Find where the given text appears and provide that cell's center as [x, y] coordinate. 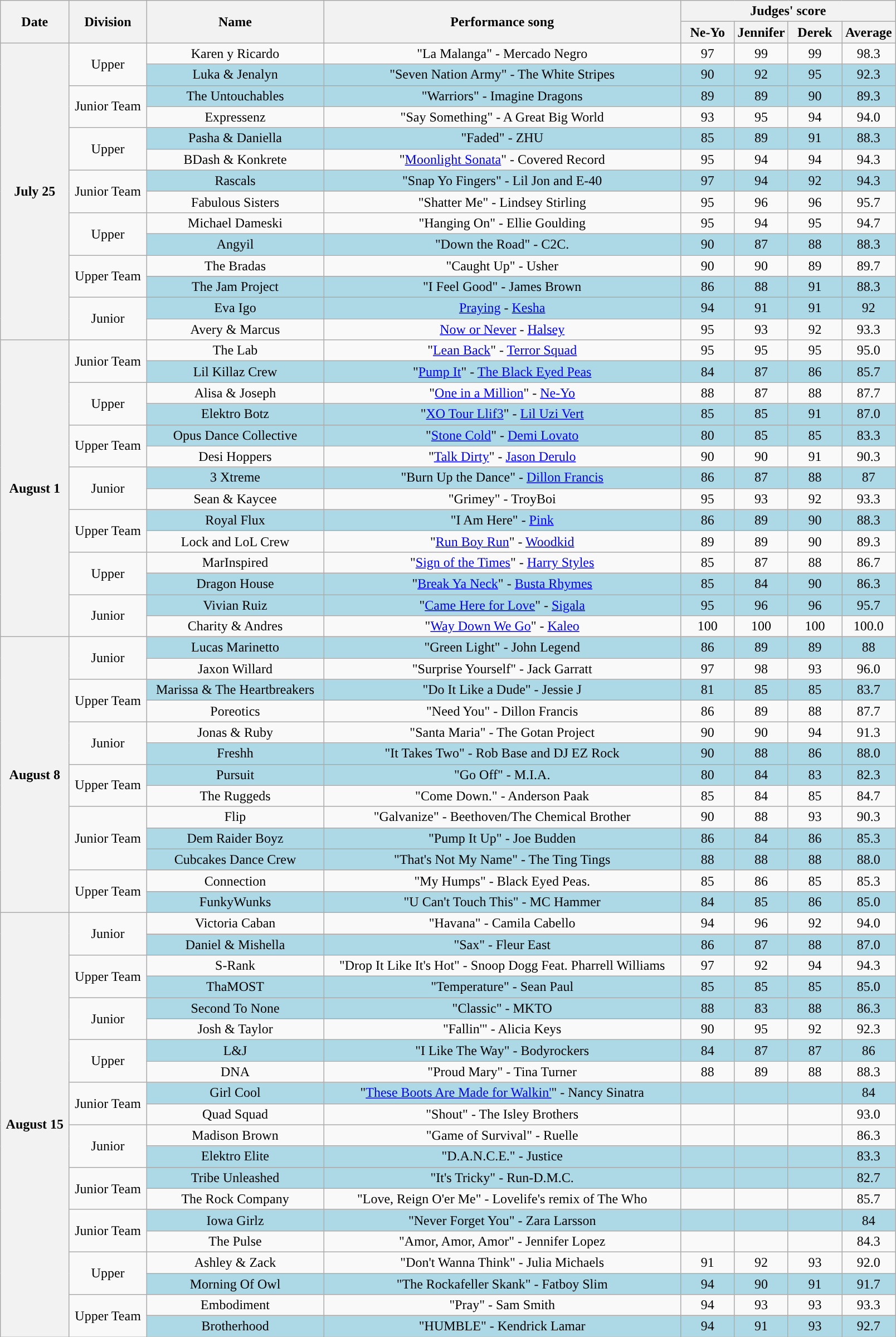
"Amor, Amor, Amor" - Jennifer Lopez [503, 1241]
Ne-Yo [708, 32]
"Say Something" - A Great Big World [503, 117]
Dem Raider Boyz [235, 838]
"Moonlight Sonata" - Covered Record [503, 159]
"My Humps" - Black Eyed Peas. [503, 881]
89.7 [869, 266]
"La Malanga" - Mercado Negro [503, 54]
Sean & Kaycee [235, 499]
Eva Igo [235, 308]
"Havana" - Camila Cabello [503, 923]
Luka & Jenalyn [235, 75]
Poreotics [235, 711]
"Santa Maria" - The Gotan Project [503, 732]
The Jam Project [235, 287]
84.3 [869, 1241]
"Lean Back" - Terror Squad [503, 351]
Judges' score [788, 11]
The Pulse [235, 1241]
"Proud Mary" - Tina Turner [503, 1072]
Pasha & Daniella [235, 138]
"Pump It Up" - Joe Budden [503, 838]
"Go Off" - M.I.A. [503, 775]
S-Rank [235, 966]
"Green Light" - John Legend [503, 648]
Name [235, 22]
Quad Squad [235, 1114]
Marissa & The Heartbreakers [235, 690]
98 [761, 669]
"Come Down." - Anderson Paak [503, 796]
Vivian Ruiz [235, 605]
"Grimey" - TroyBoi [503, 499]
"Temperature" - Sean Paul [503, 987]
"It Takes Two" - Rob Base and DJ EZ Rock [503, 753]
"Run Boy Run" - Woodkid [503, 541]
Jonas & Ruby [235, 732]
"Need You" - Dillon Francis [503, 711]
Lucas Marinetto [235, 648]
"Talk Dirty" - Jason Derulo [503, 456]
95.0 [869, 351]
"Faded" - ZHU [503, 138]
"That's Not My Name" - The Ting Tings [503, 859]
MarInspired [235, 562]
ThaMOST [235, 987]
Opus Dance Collective [235, 435]
"These Boots Are Made for Walkin'" - Nancy Sinatra [503, 1093]
82.3 [869, 775]
"It's Tricky" - Run-D.M.C. [503, 1178]
Angyil [235, 244]
Derek [815, 32]
L&J [235, 1051]
The Lab [235, 351]
"Shout" - The Isley Brothers [503, 1114]
Michael Dameski [235, 223]
Date [35, 22]
"HUMBLE" - Kendrick Lamar [503, 1326]
Desi Hoppers [235, 456]
FunkyWunks [235, 902]
Jennifer [761, 32]
"Love, Reign O'er Me" - Lovelife's remix of The Who [503, 1199]
83.7 [869, 690]
Tribe Unleashed [235, 1178]
Second To None [235, 1008]
"Don't Wanna Think" - Julia Michaels [503, 1262]
82.7 [869, 1178]
"Shatter Me" - Lindsey Stirling [503, 202]
"U Can't Touch This" - MC Hammer [503, 902]
Josh & Taylor [235, 1029]
"Warriors" - Imagine Dragons [503, 96]
The Bradas [235, 266]
BDash & Konkrete [235, 159]
"Fallin'" - Alicia Keys [503, 1029]
Avery & Marcus [235, 329]
Praying - Kesha [503, 308]
"Break Ya Neck" - Busta Rhymes [503, 584]
Charity & Andres [235, 626]
96.0 [869, 669]
Pursuit [235, 775]
Morning Of Owl [235, 1283]
Freshh [235, 753]
"D.A.N.C.E." - Justice [503, 1156]
"Stone Cold" - Demi Lovato [503, 435]
92.0 [869, 1262]
Madison Brown [235, 1135]
Embodiment [235, 1305]
"Seven Nation Army" - The White Stripes [503, 75]
94.7 [869, 223]
"Snap Yo Fingers" - Lil Jon and E-40 [503, 181]
"I Like The Way" - Bodyrockers [503, 1051]
"Pump It" - The Black Eyed Peas [503, 372]
"One in a Million" - Ne-Yo [503, 393]
"Way Down We Go" - Kaleo [503, 626]
"I Feel Good" - James Brown [503, 287]
Ashley & Zack [235, 1262]
"Down the Road" - C2C. [503, 244]
"Came Here for Love" - Sigala [503, 605]
86.7 [869, 562]
100.0 [869, 626]
Rascals [235, 181]
"Sax" - Fleur East [503, 945]
Dragon House [235, 584]
Connection [235, 881]
Flip [235, 817]
3 Xtreme [235, 478]
August 15 [35, 1125]
Division [108, 22]
"Sign of the Times" - Harry Styles [503, 562]
81 [708, 690]
July 25 [35, 192]
Lil Killaz Crew [235, 372]
The Ruggeds [235, 796]
"I Am Here" - Pink [503, 520]
Cubcakes Dance Crew [235, 859]
"Classic" - MKTO [503, 1008]
91.7 [869, 1283]
Average [869, 32]
"Surprise Yourself" - Jack Garratt [503, 669]
Iowa Girlz [235, 1220]
Now or Never - Halsey [503, 329]
"Never Forget You" - Zara Larsson [503, 1220]
"Drop It Like It's Hot" - Snoop Dogg Feat. Pharrell Williams [503, 966]
"Pray" - Sam Smith [503, 1305]
Performance song [503, 22]
Victoria Caban [235, 923]
"Hanging On" - Ellie Goulding [503, 223]
Fabulous Sisters [235, 202]
92.7 [869, 1326]
DNA [235, 1072]
Alisa & Joseph [235, 393]
"Galvanize" - Beethoven/The Chemical Brother [503, 817]
August 1 [35, 488]
98.3 [869, 54]
The Untouchables [235, 96]
Royal Flux [235, 520]
Expressenz [235, 117]
Jaxon Willard [235, 669]
"The Rockafeller Skank" - Fatboy Slim [503, 1283]
Karen y Ricardo [235, 54]
"Do It Like a Dude" - Jessie J [503, 690]
"Burn Up the Dance" - Dillon Francis [503, 478]
"Caught Up" - Usher [503, 266]
"Game of Survival" - Ruelle [503, 1135]
Lock and LoL Crew [235, 541]
Brotherhood [235, 1326]
Daniel & Mishella [235, 945]
84.7 [869, 796]
93.0 [869, 1114]
"XO Tour Llif3" - Lil Uzi Vert [503, 414]
August 8 [35, 775]
91.3 [869, 732]
Elektro Botz [235, 414]
The Rock Company [235, 1199]
Girl Cool [235, 1093]
Elektro Elite [235, 1156]
